Return the (X, Y) coordinate for the center point of the cell that contains the specified text.  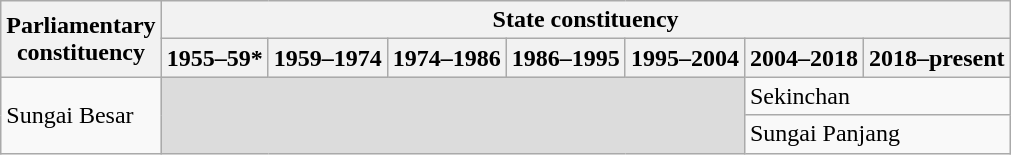
1986–1995 (566, 58)
2004–2018 (804, 58)
Sungai Panjang (877, 134)
State constituency (586, 20)
Parliamentaryconstituency (81, 39)
1955–59* (214, 58)
Sekinchan (877, 96)
2018–present (936, 58)
1995–2004 (684, 58)
1974–1986 (446, 58)
Sungai Besar (81, 115)
1959–1974 (328, 58)
